From the cell containing the given text, extract its center point as [X, Y] coordinate. 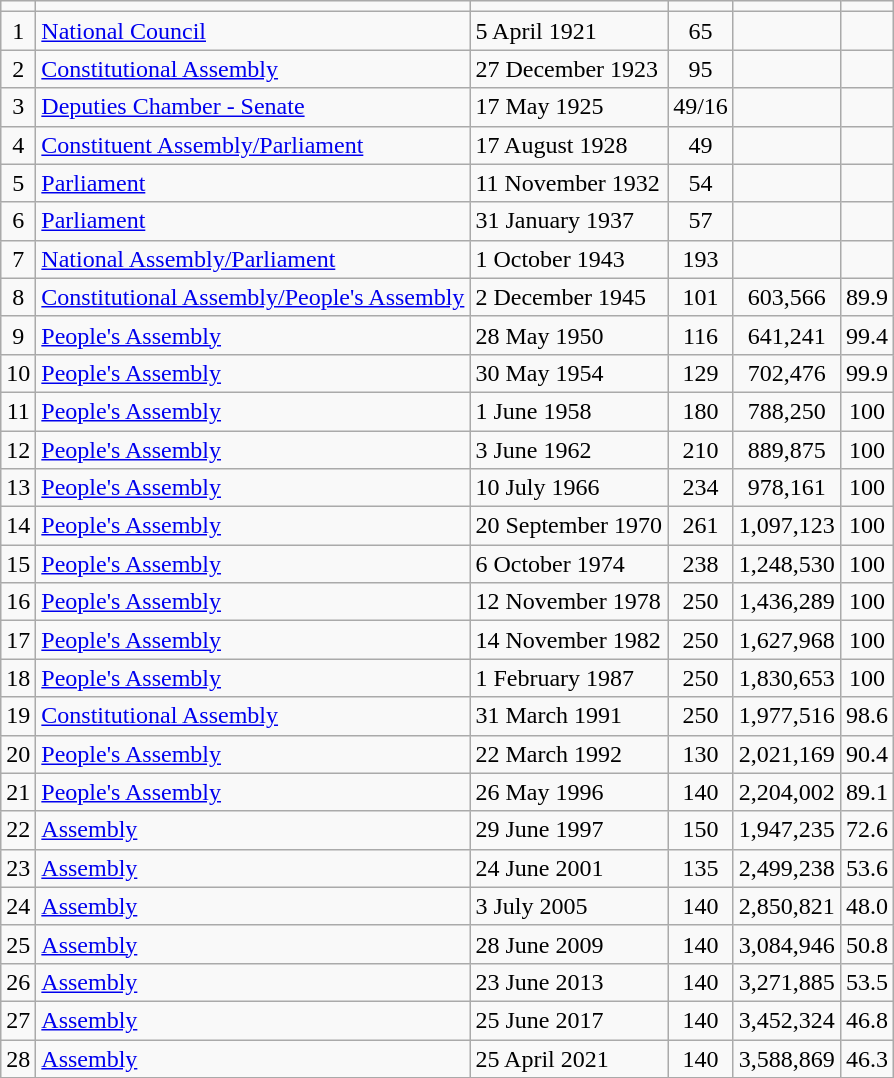
Constitutional Assembly/People's Assembly [253, 297]
17 May 1925 [569, 107]
2,204,002 [786, 792]
57 [701, 221]
3,271,885 [786, 982]
15 [18, 564]
2 [18, 69]
3,588,869 [786, 1059]
46.3 [866, 1059]
89.1 [866, 792]
129 [701, 373]
6 October 1974 [569, 564]
135 [701, 868]
193 [701, 259]
978,161 [786, 488]
3 June 1962 [569, 449]
90.4 [866, 754]
1,947,235 [786, 830]
1,097,123 [786, 526]
National Assembly/Parliament [253, 259]
27 [18, 1020]
24 June 2001 [569, 868]
4 [18, 145]
98.6 [866, 716]
53.5 [866, 982]
31 January 1937 [569, 221]
238 [701, 564]
18 [18, 678]
1 June 1958 [569, 411]
6 [18, 221]
53.6 [866, 868]
99.4 [866, 335]
1 October 1943 [569, 259]
3 July 2005 [569, 906]
46.8 [866, 1020]
49/16 [701, 107]
234 [701, 488]
3,452,324 [786, 1020]
99.9 [866, 373]
1 February 1987 [569, 678]
National Council [253, 31]
11 [18, 411]
72.6 [866, 830]
25 June 2017 [569, 1020]
2 December 1945 [569, 297]
8 [18, 297]
2,021,169 [786, 754]
130 [701, 754]
12 November 1978 [569, 602]
603,566 [786, 297]
22 [18, 830]
889,875 [786, 449]
210 [701, 449]
19 [18, 716]
11 November 1932 [569, 183]
116 [701, 335]
14 November 1982 [569, 640]
20 September 1970 [569, 526]
89.9 [866, 297]
20 [18, 754]
26 [18, 982]
50.8 [866, 944]
Constituent Assembly/Parliament [253, 145]
31 March 1991 [569, 716]
641,241 [786, 335]
22 March 1992 [569, 754]
21 [18, 792]
1 [18, 31]
49 [701, 145]
9 [18, 335]
3,084,946 [786, 944]
26 May 1996 [569, 792]
5 April 1921 [569, 31]
17 [18, 640]
24 [18, 906]
101 [701, 297]
48.0 [866, 906]
1,830,653 [786, 678]
95 [701, 69]
Deputies Chamber - Senate [253, 107]
27 December 1923 [569, 69]
788,250 [786, 411]
10 [18, 373]
7 [18, 259]
28 June 2009 [569, 944]
23 [18, 868]
25 [18, 944]
17 August 1928 [569, 145]
29 June 1997 [569, 830]
10 July 1966 [569, 488]
65 [701, 31]
12 [18, 449]
13 [18, 488]
1,436,289 [786, 602]
702,476 [786, 373]
150 [701, 830]
28 [18, 1059]
25 April 2021 [569, 1059]
3 [18, 107]
14 [18, 526]
1,627,968 [786, 640]
2,850,821 [786, 906]
54 [701, 183]
180 [701, 411]
23 June 2013 [569, 982]
1,248,530 [786, 564]
28 May 1950 [569, 335]
30 May 1954 [569, 373]
2,499,238 [786, 868]
261 [701, 526]
1,977,516 [786, 716]
16 [18, 602]
5 [18, 183]
